Locate the cell with the specified text and output its (x, y) center coordinate. 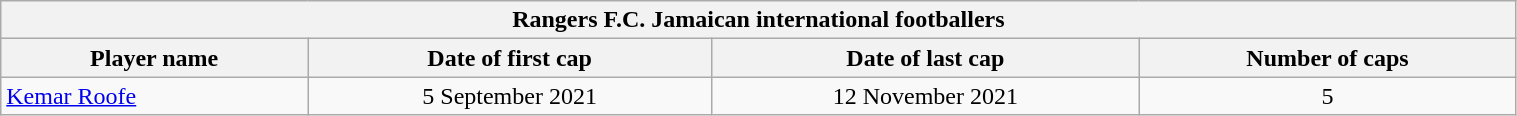
Number of caps (1328, 58)
Kemar Roofe (154, 96)
5 September 2021 (510, 96)
Date of first cap (510, 58)
5 (1328, 96)
12 November 2021 (926, 96)
Date of last cap (926, 58)
Player name (154, 58)
Rangers F.C. Jamaican international footballers (758, 20)
